Provide the [x, y] coordinate of the cell's center where the given text is located.  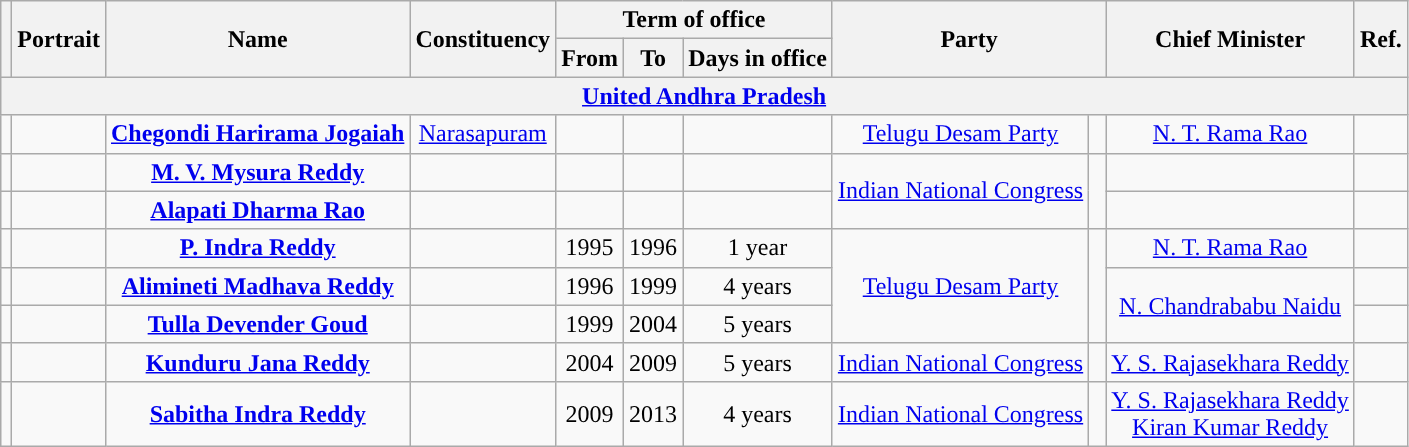
M. V. Mysura Reddy [257, 172]
1 year [758, 248]
Y. S. Rajasekhara Reddy [1230, 362]
Tulla Devender Goud [257, 324]
Sabitha Indra Reddy [257, 414]
Party [968, 39]
United Andhra Pradesh [704, 96]
From [590, 58]
Alimineti Madhava Reddy [257, 286]
Days in office [758, 58]
Portrait [59, 39]
1995 [590, 248]
N. Chandrababu Naidu [1230, 305]
Term of office [694, 20]
Y. S. Rajasekhara ReddyKiran Kumar Reddy [1230, 414]
2013 [654, 414]
Name [257, 39]
Ref. [1380, 39]
P. Indra Reddy [257, 248]
Chegondi Harirama Jogaiah [257, 134]
Alapati Dharma Rao [257, 210]
To [654, 58]
Chief Minister [1230, 39]
Narasapuram [483, 134]
Kunduru Jana Reddy [257, 362]
Constituency [483, 39]
